Provide the (X, Y) coordinate of the cell's center where the given text is located.  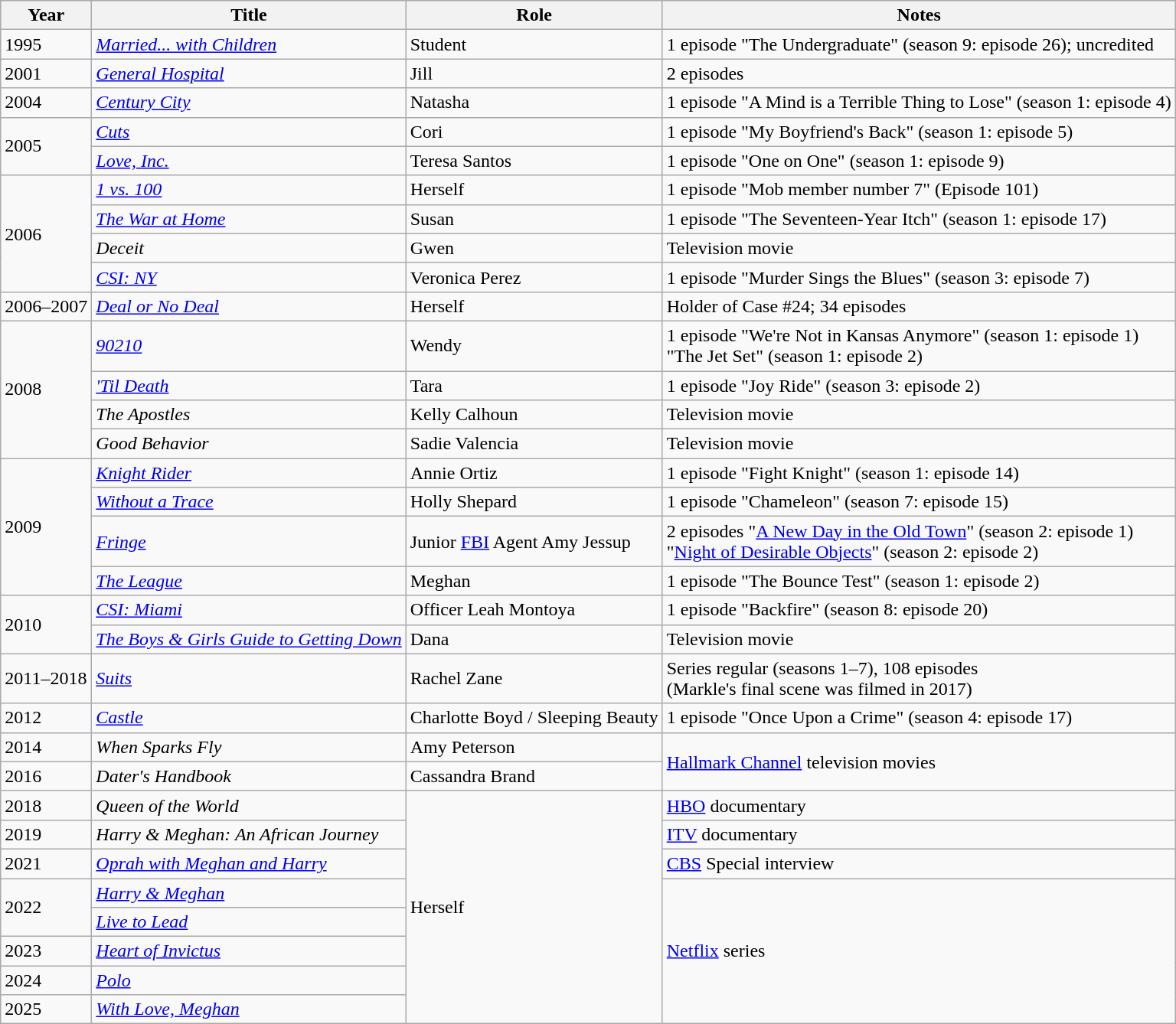
Married... with Children (249, 44)
Natasha (534, 103)
Holly Shepard (534, 502)
1 episode "The Bounce Test" (season 1: episode 2) (919, 581)
Year (46, 15)
Netflix series (919, 951)
HBO documentary (919, 805)
Tara (534, 385)
The Apostles (249, 415)
Love, Inc. (249, 161)
The Boys & Girls Guide to Getting Down (249, 639)
Deceit (249, 248)
2006 (46, 233)
2025 (46, 1009)
'Til Death (249, 385)
Century City (249, 103)
2022 (46, 908)
2010 (46, 625)
Dana (534, 639)
Teresa Santos (534, 161)
General Hospital (249, 73)
1 episode "My Boyfriend's Back" (season 1: episode 5) (919, 132)
Notes (919, 15)
Charlotte Boyd / Sleeping Beauty (534, 718)
1 episode "Murder Sings the Blues" (season 3: episode 7) (919, 277)
ITV documentary (919, 834)
1 episode "The Seventeen-Year Itch" (season 1: episode 17) (919, 219)
Deal or No Deal (249, 306)
Live to Lead (249, 922)
Polo (249, 980)
2011–2018 (46, 678)
Gwen (534, 248)
2008 (46, 389)
The War at Home (249, 219)
Good Behavior (249, 444)
2014 (46, 747)
1 vs. 100 (249, 190)
2001 (46, 73)
2005 (46, 146)
Harry & Meghan (249, 893)
CBS Special interview (919, 863)
Hallmark Channel television movies (919, 761)
1995 (46, 44)
2019 (46, 834)
Without a Trace (249, 502)
Cassandra Brand (534, 776)
Susan (534, 219)
Harry & Meghan: An African Journey (249, 834)
1 episode "One on One" (season 1: episode 9) (919, 161)
1 episode "Joy Ride" (season 3: episode 2) (919, 385)
Suits (249, 678)
1 episode "Mob member number 7" (Episode 101) (919, 190)
The League (249, 581)
Annie Ortiz (534, 473)
2004 (46, 103)
2006–2007 (46, 306)
2023 (46, 951)
CSI: Miami (249, 610)
Veronica Perez (534, 277)
Oprah with Meghan and Harry (249, 863)
Meghan (534, 581)
Castle (249, 718)
2009 (46, 527)
Sadie Valencia (534, 444)
Knight Rider (249, 473)
1 episode "The Undergraduate" (season 9: episode 26); uncredited (919, 44)
Role (534, 15)
1 episode "Chameleon" (season 7: episode 15) (919, 502)
1 episode "A Mind is a Terrible Thing to Lose" (season 1: episode 4) (919, 103)
Heart of Invictus (249, 951)
1 episode "Once Upon a Crime" (season 4: episode 17) (919, 718)
2021 (46, 863)
Amy Peterson (534, 747)
90210 (249, 346)
Queen of the World (249, 805)
Rachel Zane (534, 678)
Jill (534, 73)
Fringe (249, 542)
2024 (46, 980)
Dater's Handbook (249, 776)
Kelly Calhoun (534, 415)
Cuts (249, 132)
Cori (534, 132)
2016 (46, 776)
With Love, Meghan (249, 1009)
2012 (46, 718)
2 episodes "A New Day in the Old Town" (season 2: episode 1)"Night of Desirable Objects" (season 2: episode 2) (919, 542)
1 episode "Backfire" (season 8: episode 20) (919, 610)
2 episodes (919, 73)
Officer Leah Montoya (534, 610)
Student (534, 44)
CSI: NY (249, 277)
Series regular (seasons 1–7), 108 episodes(Markle's final scene was filmed in 2017) (919, 678)
1 episode "We're Not in Kansas Anymore" (season 1: episode 1)"The Jet Set" (season 1: episode 2) (919, 346)
When Sparks Fly (249, 747)
Junior FBI Agent Amy Jessup (534, 542)
Title (249, 15)
1 episode "Fight Knight" (season 1: episode 14) (919, 473)
Wendy (534, 346)
2018 (46, 805)
Holder of Case #24; 34 episodes (919, 306)
